Scan for the cell matching the given text and deliver its [x, y] coordinate at center. 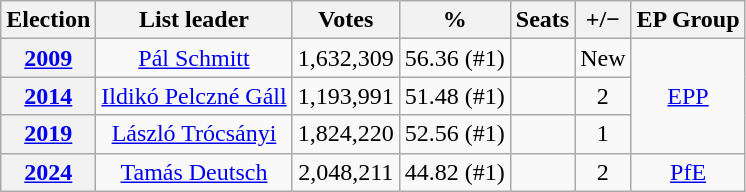
Votes [346, 20]
PfE [688, 172]
1 [603, 134]
Pál Schmitt [194, 58]
44.82 (#1) [454, 172]
2009 [48, 58]
51.48 (#1) [454, 96]
EPP [688, 96]
1,632,309 [346, 58]
% [454, 20]
László Trócsányi [194, 134]
Seats [542, 20]
2024 [48, 172]
Election [48, 20]
EP Group [688, 20]
Tamás Deutsch [194, 172]
2019 [48, 134]
New [603, 58]
1,193,991 [346, 96]
2,048,211 [346, 172]
2014 [48, 96]
+/− [603, 20]
52.56 (#1) [454, 134]
Ildikó Pelczné Gáll [194, 96]
56.36 (#1) [454, 58]
1,824,220 [346, 134]
List leader [194, 20]
